Locate the cell with the specified text and output its [x, y] center coordinate. 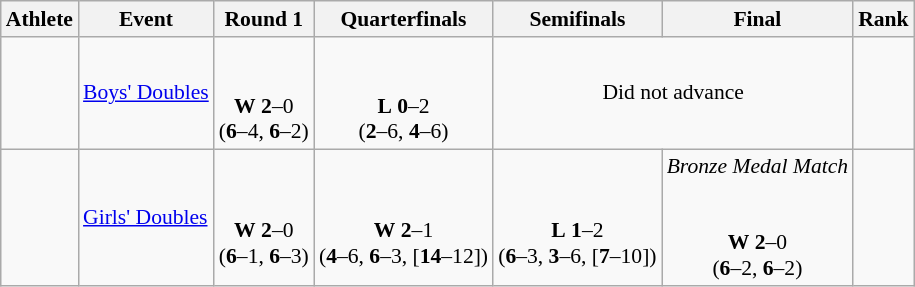
Final [758, 19]
Quarterfinals [404, 19]
L 0–2 (2–6, 4–6) [404, 93]
Event [146, 19]
W 2–0 (6–1, 6–3) [264, 218]
Semifinals [577, 19]
L 1–2 (6–3, 3–6, [7–10]) [577, 218]
Athlete [40, 19]
W 2–0 (6–4, 6–2) [264, 93]
Boys' Doubles [146, 93]
Girls' Doubles [146, 218]
Rank [884, 19]
Bronze Medal MatchW 2–0 (6–2, 6–2) [758, 218]
Round 1 [264, 19]
W 2–1 (4–6, 6–3, [14–12]) [404, 218]
Did not advance [673, 93]
